From the cell containing the given text, extract its center point as (X, Y) coordinate. 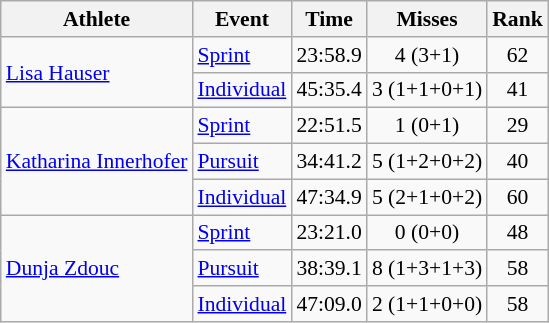
5 (2+1+0+2) (427, 197)
Rank (518, 19)
34:41.2 (328, 162)
40 (518, 162)
47:34.9 (328, 197)
38:39.1 (328, 269)
29 (518, 126)
5 (1+2+0+2) (427, 162)
Time (328, 19)
8 (1+3+1+3) (427, 269)
23:58.9 (328, 55)
41 (518, 90)
Athlete (97, 19)
3 (1+1+0+1) (427, 90)
4 (3+1) (427, 55)
Misses (427, 19)
23:21.0 (328, 233)
Event (242, 19)
45:35.4 (328, 90)
Dunja Zdouc (97, 268)
2 (1+1+0+0) (427, 304)
62 (518, 55)
47:09.0 (328, 304)
Lisa Hauser (97, 72)
0 (0+0) (427, 233)
Katharina Innerhofer (97, 162)
1 (0+1) (427, 126)
22:51.5 (328, 126)
48 (518, 233)
60 (518, 197)
